From the cell containing the given text, extract its center point as [x, y] coordinate. 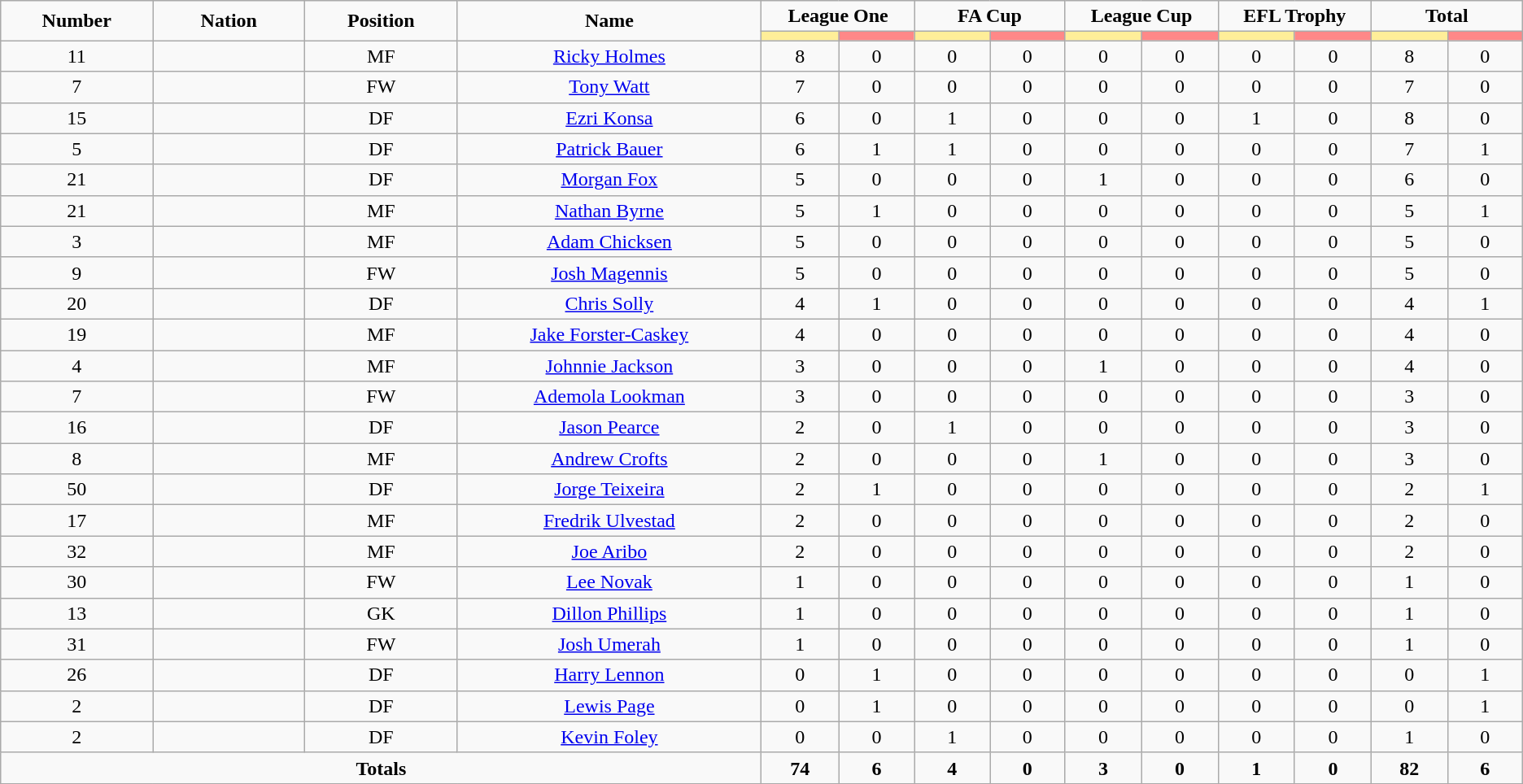
Chris Solly [609, 303]
FA Cup [989, 16]
Nation [229, 21]
Dillon Phillips [609, 613]
Josh Magennis [609, 272]
11 [76, 56]
13 [76, 613]
Johnnie Jackson [609, 365]
15 [76, 118]
League One [838, 16]
Kevin Foley [609, 737]
GK [381, 613]
Adam Chicksen [609, 242]
31 [76, 644]
50 [76, 490]
Fredrik Ulvestad [609, 520]
Patrick Bauer [609, 149]
Jorge Teixeira [609, 490]
30 [76, 582]
Jake Forster-Caskey [609, 334]
Totals [381, 768]
19 [76, 334]
Jason Pearce [609, 428]
74 [801, 768]
Position [381, 21]
Lee Novak [609, 582]
Morgan Fox [609, 180]
Andrew Crofts [609, 459]
EFL Trophy [1294, 16]
Name [609, 21]
Total [1447, 16]
Ricky Holmes [609, 56]
Ademola Lookman [609, 397]
Ezri Konsa [609, 118]
16 [76, 428]
Tony Watt [609, 87]
9 [76, 272]
Josh Umerah [609, 644]
17 [76, 520]
20 [76, 303]
82 [1409, 768]
League Cup [1141, 16]
Lewis Page [609, 706]
32 [76, 551]
Joe Aribo [609, 551]
26 [76, 675]
Nathan Byrne [609, 211]
Harry Lennon [609, 675]
Number [76, 21]
